Scan for the cell matching the given text and deliver its (x, y) coordinate at center. 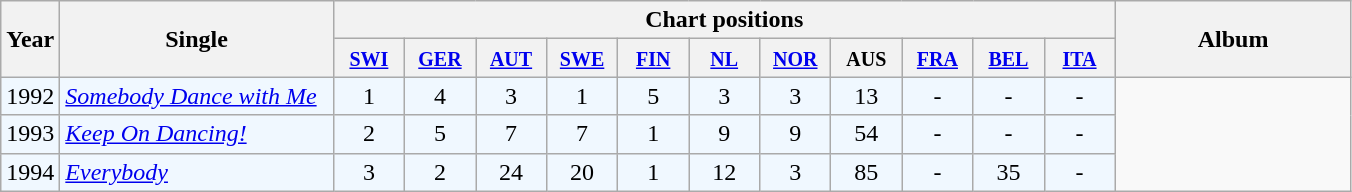
Album (1233, 39)
ITA (1080, 58)
1994 (30, 172)
35 (1008, 172)
1992 (30, 96)
13 (866, 96)
FRA (938, 58)
Somebody Dance with Me (197, 96)
BEL (1008, 58)
4 (440, 96)
Year (30, 39)
AUT (512, 58)
AUS (866, 58)
NOR (796, 58)
Chart positions (724, 20)
Keep On Dancing! (197, 134)
FIN (654, 58)
Single (197, 39)
12 (724, 172)
85 (866, 172)
1993 (30, 134)
SWE (582, 58)
20 (582, 172)
24 (512, 172)
Everybody (197, 172)
SWI (368, 58)
54 (866, 134)
GER (440, 58)
NL (724, 58)
